From the cell containing the given text, extract its center point as (x, y) coordinate. 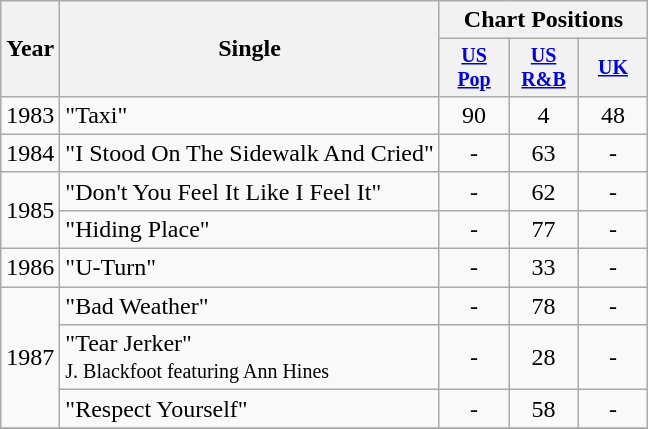
48 (612, 115)
"U-Turn" (250, 268)
63 (544, 153)
Year (30, 49)
58 (544, 409)
UK (612, 68)
62 (544, 191)
"Taxi" (250, 115)
"I Stood On The Sidewalk And Cried" (250, 153)
90 (474, 115)
"Bad Weather" (250, 306)
1985 (30, 210)
77 (544, 229)
Single (250, 49)
USR&B (544, 68)
4 (544, 115)
78 (544, 306)
1986 (30, 268)
"Tear Jerker"J. Blackfoot featuring Ann Hines (250, 358)
1984 (30, 153)
Chart Positions (543, 20)
"Don't You Feel It Like I Feel It" (250, 191)
33 (544, 268)
US Pop (474, 68)
"Hiding Place" (250, 229)
1987 (30, 358)
28 (544, 358)
1983 (30, 115)
"Respect Yourself" (250, 409)
